From the cell containing the given text, extract its center point as [X, Y] coordinate. 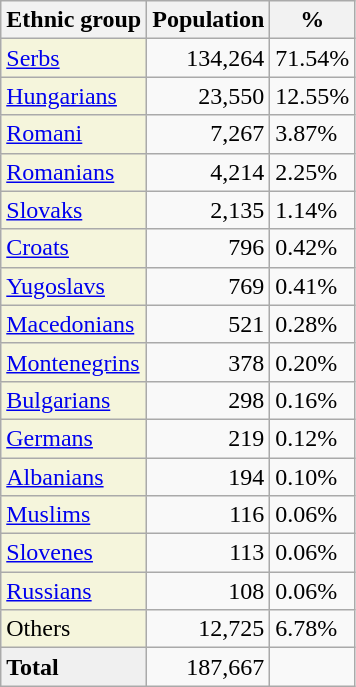
194 [208, 477]
108 [208, 591]
Albanians [74, 477]
769 [208, 286]
Croats [74, 248]
Montenegrins [74, 362]
Germans [74, 438]
Muslims [74, 515]
0.28% [312, 324]
Romani [74, 134]
0.16% [312, 400]
Serbs [74, 58]
Total [74, 667]
12.55% [312, 96]
298 [208, 400]
3.87% [312, 134]
23,550 [208, 96]
0.20% [312, 362]
0.12% [312, 438]
Slovaks [74, 210]
Slovenes [74, 553]
0.42% [312, 248]
Yugoslavs [74, 286]
Others [74, 629]
12,725 [208, 629]
0.41% [312, 286]
521 [208, 324]
796 [208, 248]
4,214 [208, 172]
0.10% [312, 477]
Bulgarians [74, 400]
116 [208, 515]
134,264 [208, 58]
187,667 [208, 667]
Russians [74, 591]
Hungarians [74, 96]
6.78% [312, 629]
7,267 [208, 134]
219 [208, 438]
2,135 [208, 210]
71.54% [312, 58]
% [312, 20]
Romanians [74, 172]
2.25% [312, 172]
113 [208, 553]
1.14% [312, 210]
Population [208, 20]
378 [208, 362]
Macedonians [74, 324]
Ethnic group [74, 20]
